Scan for the cell matching the given text and deliver its [X, Y] coordinate at center. 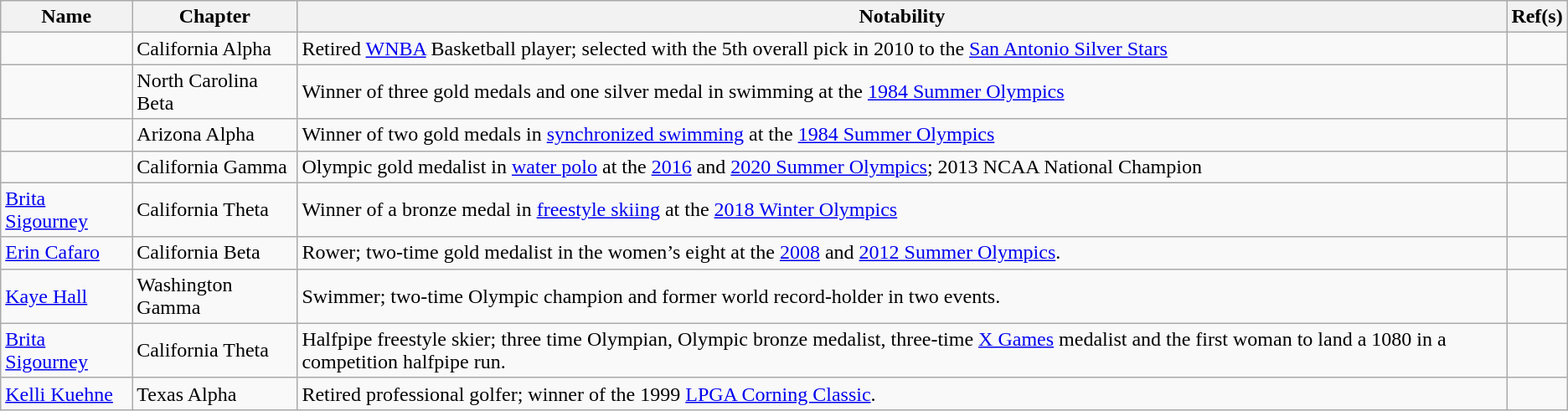
Winner of three gold medals and one silver medal in swimming at the 1984 Summer Olympics [902, 92]
Retired professional golfer; winner of the 1999 LPGA Corning Classic. [902, 393]
Swimmer; two-time Olympic champion and former world record-holder in two events. [902, 296]
Erin Cafaro [67, 253]
California Beta [214, 253]
Arizona Alpha [214, 135]
Washington Gamma [214, 296]
Notability [902, 17]
California Gamma [214, 167]
California Alpha [214, 49]
Retired WNBA Basketball player; selected with the 5th overall pick in 2010 to the San Antonio Silver Stars [902, 49]
North Carolina Beta [214, 92]
Chapter [214, 17]
Texas Alpha [214, 393]
Winner of a bronze medal in freestyle skiing at the 2018 Winter Olympics [902, 209]
Kelli Kuehne [67, 393]
Winner of two gold medals in synchronized swimming at the 1984 Summer Olympics [902, 135]
Name [67, 17]
Rower; two-time gold medalist in the women’s eight at the 2008 and 2012 Summer Olympics. [902, 253]
Olympic gold medalist in water polo at the 2016 and 2020 Summer Olympics; 2013 NCAA National Champion [902, 167]
Kaye Hall [67, 296]
Ref(s) [1537, 17]
